For the text-containing cell, return its midpoint in [X, Y] coordinate format. 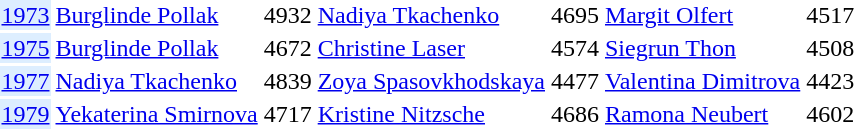
Ramona Neubert [702, 114]
4477 [574, 81]
4932 [288, 15]
Zoya Spasovkhodskaya [431, 81]
1975 [26, 48]
Christine Laser [431, 48]
4672 [288, 48]
4717 [288, 114]
1977 [26, 81]
1973 [26, 15]
Margit Olfert [702, 15]
1979 [26, 114]
Valentina Dimitrova [702, 81]
4574 [574, 48]
Siegrun Thon [702, 48]
4839 [288, 81]
Kristine Nitzsche [431, 114]
Yekaterina Smirnova [156, 114]
4695 [574, 15]
4686 [574, 114]
